Detect which cell encompasses the target text, then output its (x, y) center coordinate. 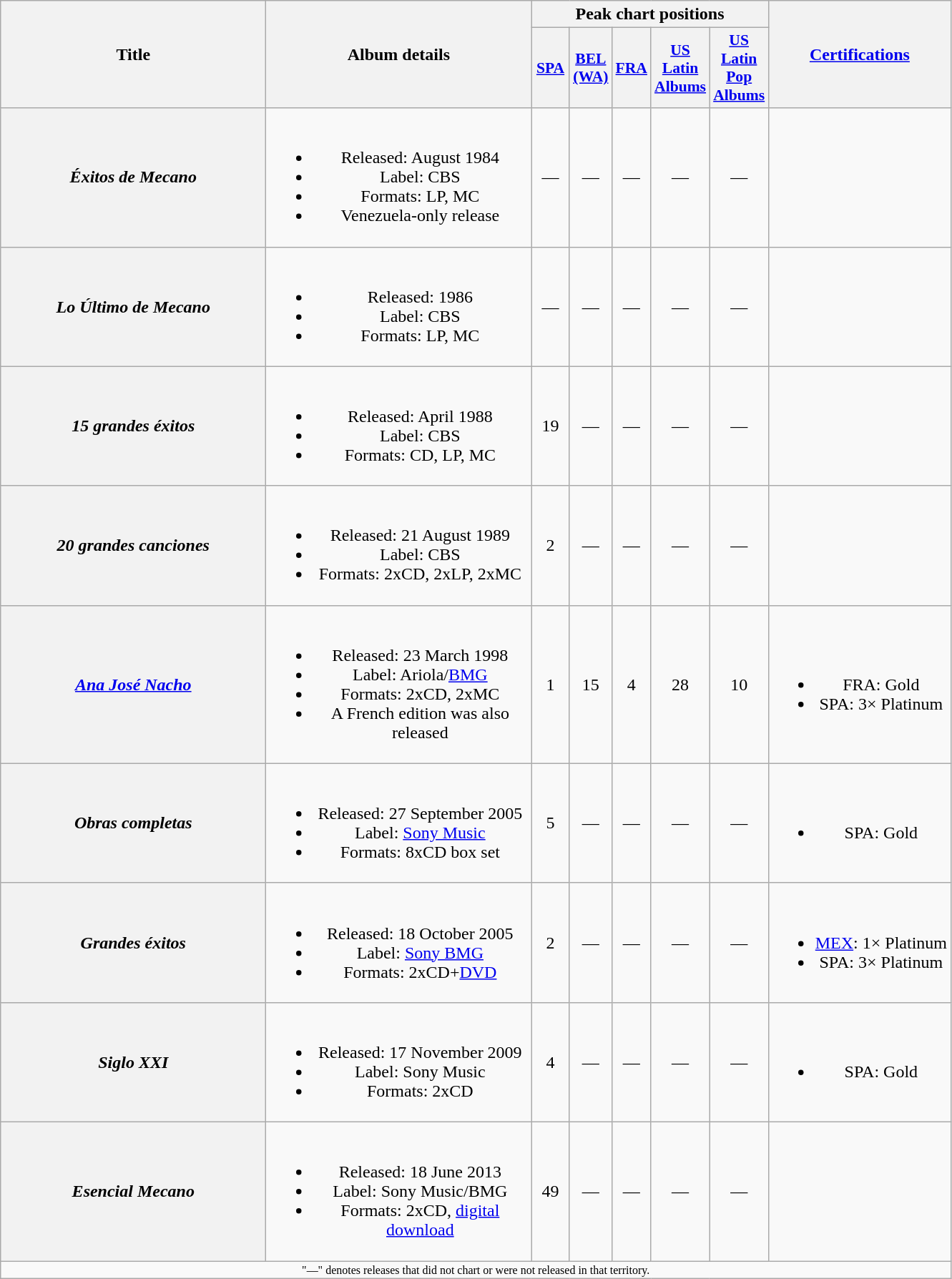
FRA: GoldSPA: 3× Platinum (860, 684)
Certifications (860, 54)
"—" denotes releases that did not chart or were not released in that territory. (476, 1269)
Released: 27 September 2005Label: Sony MusicFormats: 8xCD box set (399, 823)
US Latin Pop Albums (739, 68)
Released: 1986Label: CBSFormats: LP, MC (399, 306)
Esencial Mecano (133, 1191)
15 (591, 684)
19 (551, 426)
49 (551, 1191)
28 (680, 684)
Album details (399, 54)
Peak chart positions (649, 14)
Grandes éxitos (133, 943)
Éxitos de Mecano (133, 177)
Obras completas (133, 823)
Released: 17 November 2009Label: Sony MusicFormats: 2xCD (399, 1062)
Lo Último de Mecano (133, 306)
1 (551, 684)
Siglo XXI (133, 1062)
SPA (551, 68)
Released: 18 June 2013Label: Sony Music/BMGFormats: 2xCD, digital download (399, 1191)
FRA (631, 68)
Released: August 1984Label: CBSFormats: LP, MCVenezuela-only release (399, 177)
US Latin Albums (680, 68)
Released: 18 October 2005Label: Sony BMGFormats: 2xCD+DVD (399, 943)
5 (551, 823)
15 grandes éxitos (133, 426)
MEX: 1× PlatinumSPA: 3× Platinum (860, 943)
BEL (WA) (591, 68)
Released: 23 March 1998Label: Ariola/BMGFormats: 2xCD, 2xMCA French edition was also released (399, 684)
Title (133, 54)
Released: April 1988Label: CBSFormats: CD, LP, MC (399, 426)
Ana José Nacho (133, 684)
Released: 21 August 1989Label: CBSFormats: 2xCD, 2xLP, 2xMC (399, 545)
10 (739, 684)
20 grandes canciones (133, 545)
